Find where the given text appears and provide that cell's center as [x, y] coordinate. 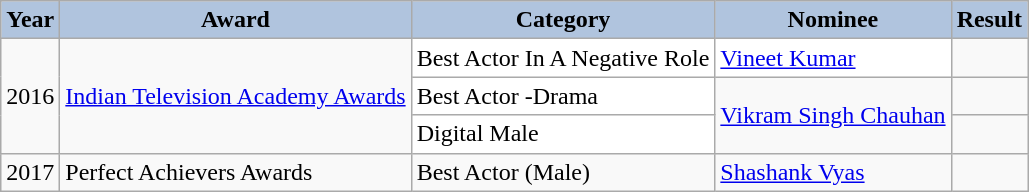
Best Actor -Drama [563, 96]
Vineet Kumar [833, 58]
Best Actor (Male) [563, 172]
Digital Male [563, 134]
Perfect Achievers Awards [236, 172]
Nominee [833, 20]
Award [236, 20]
Year [30, 20]
Vikram Singh Chauhan [833, 115]
2017 [30, 172]
Shashank Vyas [833, 172]
Category [563, 20]
Result [989, 20]
Indian Television Academy Awards [236, 96]
Best Actor In A Negative Role [563, 58]
2016 [30, 96]
